Pinpoint the cell where the given text exists, returning its (x, y) midpoint coordinate. 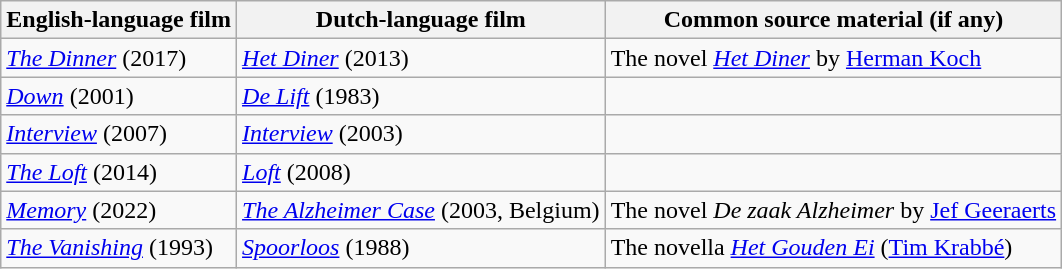
Down (2001) (119, 96)
Loft (2008) (422, 172)
Dutch-language film (422, 20)
The Loft (2014) (119, 172)
Memory (2022) (119, 210)
The Dinner (2017) (119, 58)
English-language film (119, 20)
Interview (2007) (119, 134)
The Vanishing (1993) (119, 248)
The novella Het Gouden Ei (Tim Krabbé) (833, 248)
The Alzheimer Case (2003, Belgium) (422, 210)
The novel Het Diner by Herman Koch (833, 58)
The novel De zaak Alzheimer by Jef Geeraerts (833, 210)
Interview (2003) (422, 134)
Common source material (if any) (833, 20)
De Lift (1983) (422, 96)
Het Diner (2013) (422, 58)
Spoorloos (1988) (422, 248)
